Scan for the cell matching the given text and deliver its (x, y) coordinate at center. 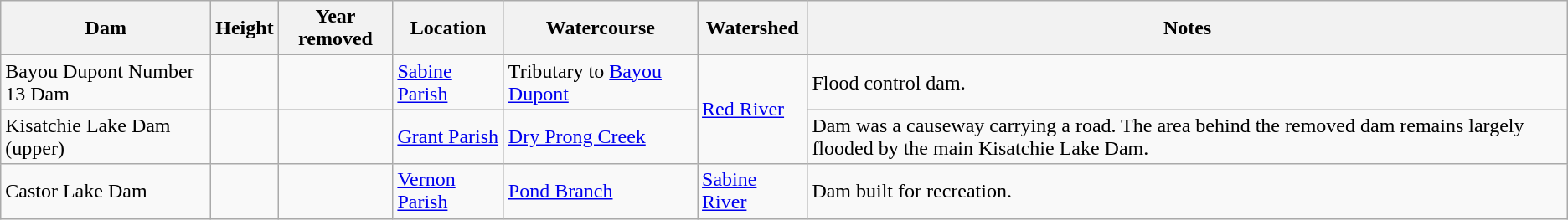
Watershed (752, 28)
Grant Parish (448, 137)
Watercourse (600, 28)
Red River (752, 110)
Dam (106, 28)
Dam was a causeway carrying a road. The area behind the removed dam remains largely flooded by the main Kisatchie Lake Dam. (1188, 137)
Notes (1188, 28)
Sabine Parish (448, 82)
Dam built for recreation. (1188, 191)
Flood control dam. (1188, 82)
Year removed (335, 28)
Vernon Parish (448, 191)
Height (245, 28)
Kisatchie Lake Dam (upper) (106, 137)
Location (448, 28)
Tributary to Bayou Dupont (600, 82)
Sabine River (752, 191)
Bayou Dupont Number 13 Dam (106, 82)
Dry Prong Creek (600, 137)
Pond Branch (600, 191)
Castor Lake Dam (106, 191)
